From the cell containing the given text, extract its center point as (x, y) coordinate. 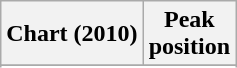
Peakposition (189, 34)
Chart (2010) (72, 34)
